Output the [x, y] coordinate of the center of the cell containing the given text.  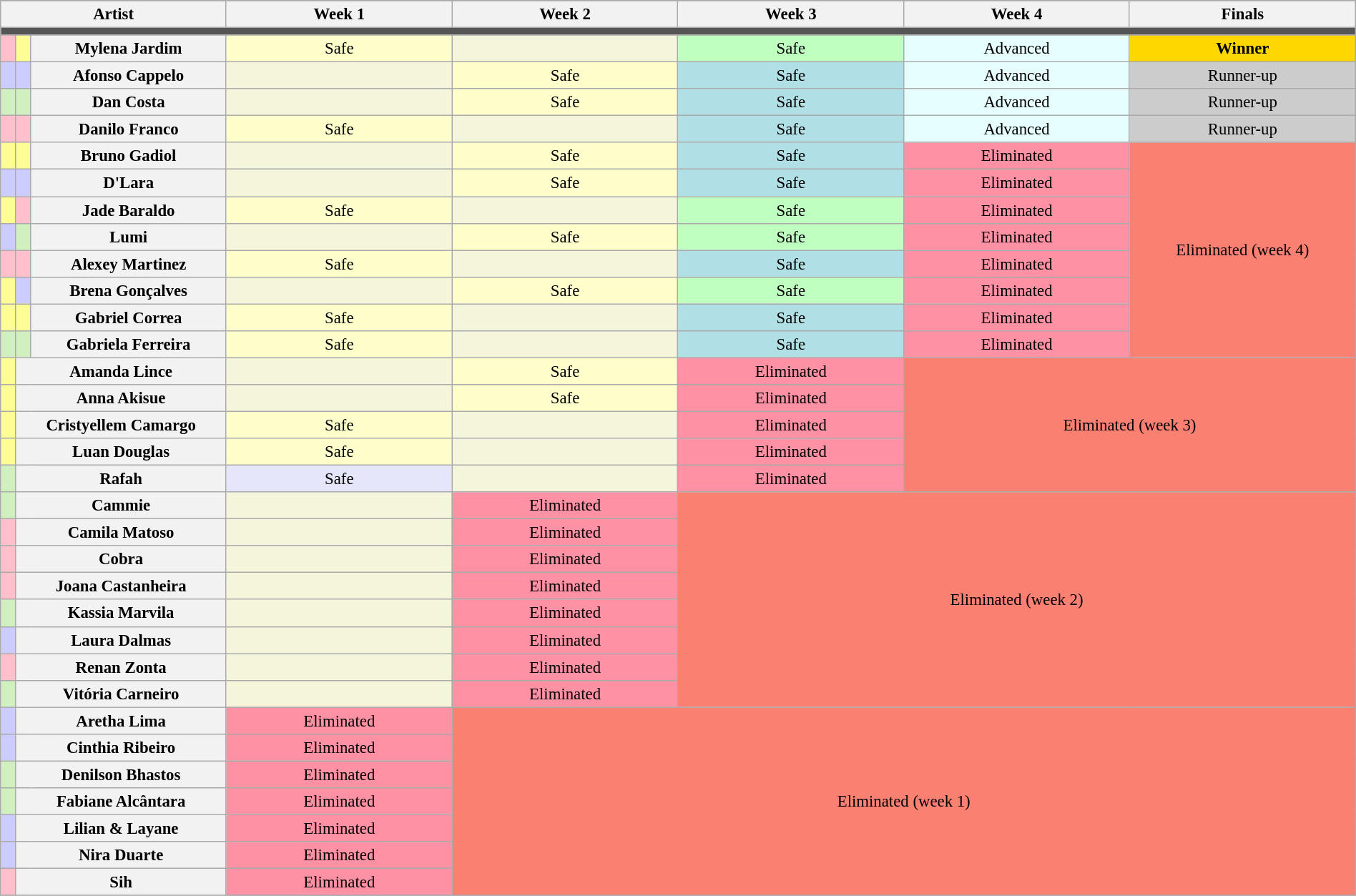
Afonso Cappelo [129, 76]
Sih [122, 882]
Lumi [129, 237]
Week 1 [339, 14]
Aretha Lima [122, 721]
D'Lara [129, 183]
Dan Costa [129, 102]
Winner [1242, 49]
Finals [1242, 14]
Joana Castanheira [122, 586]
Cammie [122, 506]
Denilson Bhastos [122, 774]
Week 3 [791, 14]
Fabiane Alcântara [122, 802]
Mylena Jardim [129, 49]
Vitória Carneiro [122, 694]
Alexey Martinez [129, 264]
Artist [114, 14]
Camila Matoso [122, 533]
Gabriel Correa [129, 317]
Amanda Lince [122, 371]
Week 4 [1017, 14]
Anna Akisue [122, 398]
Week 2 [565, 14]
Eliminated (week 4) [1242, 250]
Eliminated (week 1) [904, 801]
Brena Gonçalves [129, 290]
Cinthia Ribeiro [122, 748]
Cobra [122, 559]
Eliminated (week 3) [1130, 425]
Gabriela Ferreira [129, 345]
Lilian & Layane [122, 828]
Cristyellem Camargo [122, 425]
Laura Dalmas [122, 640]
Luan Douglas [122, 452]
Renan Zonta [122, 667]
Rafah [122, 479]
Bruno Gadiol [129, 157]
Nira Duarte [122, 855]
Danilo Franco [129, 129]
Jade Baraldo [129, 210]
Eliminated (week 2) [1017, 599]
Kassia Marvila [122, 614]
